Extract the [x, y] coordinate from the center of the cell holding the provided text.  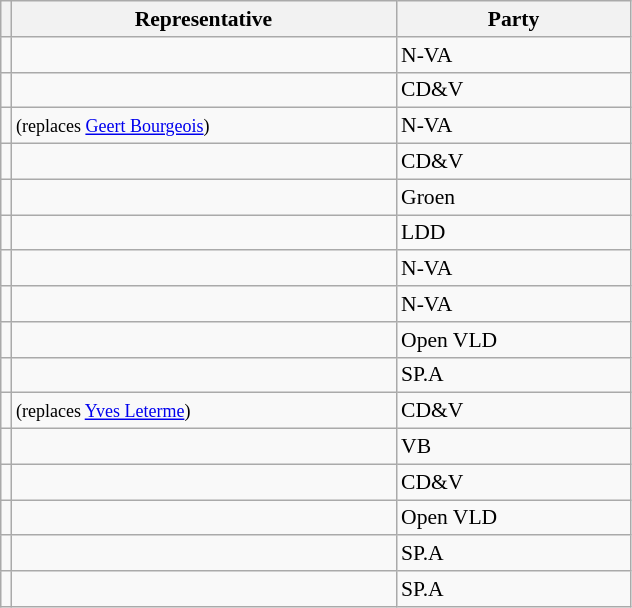
(replaces Geert Bourgeois) [204, 126]
LDD [514, 233]
(replaces Yves Leterme) [204, 411]
Representative [204, 19]
Groen [514, 197]
VB [514, 447]
Party [514, 19]
